Return the (x, y) coordinate for the center point of the cell that contains the specified text.  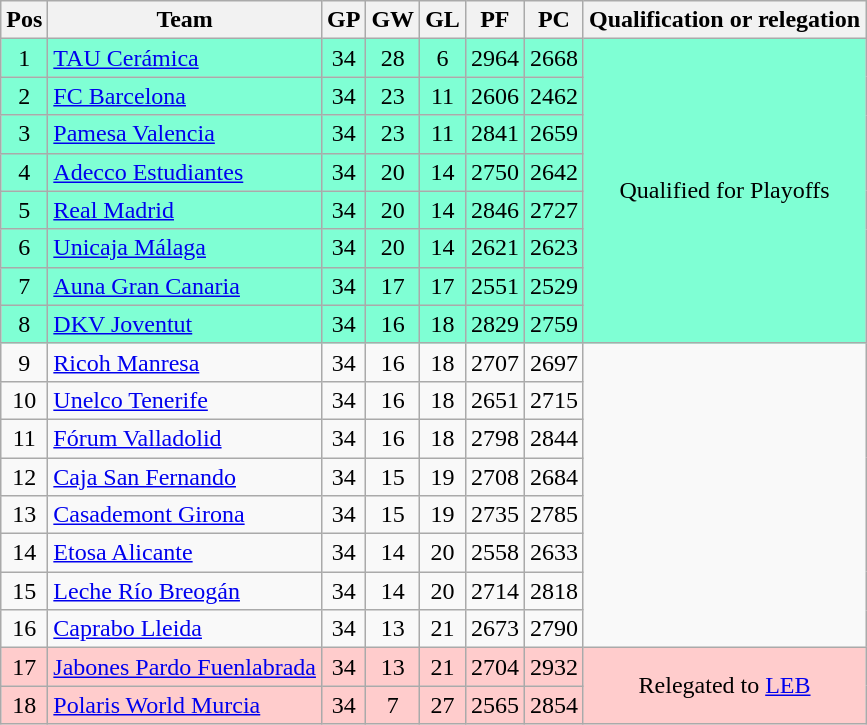
Fórum Valladolid (185, 438)
3 (24, 134)
2841 (494, 134)
2623 (554, 248)
DKV Joventut (185, 324)
2633 (554, 553)
2529 (554, 286)
Pos (24, 20)
5 (24, 210)
2750 (494, 172)
2565 (494, 705)
2932 (554, 667)
2621 (494, 248)
Jabones Pardo Fuenlabrada (185, 667)
Casademont Girona (185, 515)
GP (343, 20)
2673 (494, 629)
Caprabo Lleida (185, 629)
27 (443, 705)
2651 (494, 400)
2697 (554, 362)
1 (24, 58)
Qualified for Playoffs (724, 191)
2818 (554, 591)
GW (393, 20)
2 (24, 96)
2790 (554, 629)
4 (24, 172)
Unelco Tenerife (185, 400)
12 (24, 477)
Caja San Fernando (185, 477)
2854 (554, 705)
2606 (494, 96)
PC (554, 20)
2704 (494, 667)
Adecco Estudiantes (185, 172)
9 (24, 362)
TAU Cerámica (185, 58)
Team (185, 20)
2785 (554, 515)
Qualification or relegation (724, 20)
2727 (554, 210)
2829 (494, 324)
2659 (554, 134)
2714 (494, 591)
2558 (494, 553)
2846 (494, 210)
28 (393, 58)
2642 (554, 172)
2715 (554, 400)
Ricoh Manresa (185, 362)
10 (24, 400)
Pamesa Valencia (185, 134)
2462 (554, 96)
2798 (494, 438)
2964 (494, 58)
2668 (554, 58)
Polaris World Murcia (185, 705)
2708 (494, 477)
Etosa Alicante (185, 553)
Auna Gran Canaria (185, 286)
Real Madrid (185, 210)
FC Barcelona (185, 96)
2707 (494, 362)
Relegated to LEB (724, 686)
8 (24, 324)
2551 (494, 286)
2844 (554, 438)
Leche Río Breogán (185, 591)
PF (494, 20)
2735 (494, 515)
GL (443, 20)
2759 (554, 324)
Unicaja Málaga (185, 248)
2684 (554, 477)
